Identify which cell holds the provided text, then report its [X, Y] central coordinate. 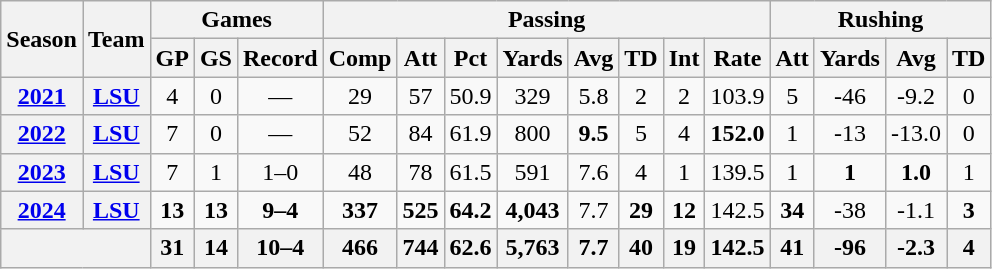
Int [684, 58]
152.0 [738, 134]
48 [360, 172]
800 [532, 134]
14 [216, 248]
31 [172, 248]
103.9 [738, 96]
78 [420, 172]
62.6 [470, 248]
34 [792, 210]
-2.3 [916, 248]
5.8 [594, 96]
2023 [42, 172]
-96 [850, 248]
525 [420, 210]
Team [116, 39]
41 [792, 248]
-38 [850, 210]
1.0 [916, 172]
-1.1 [916, 210]
-46 [850, 96]
61.5 [470, 172]
GP [172, 58]
Pct [470, 58]
Record [280, 58]
52 [360, 134]
19 [684, 248]
2024 [42, 210]
9.5 [594, 134]
2022 [42, 134]
57 [420, 96]
3 [969, 210]
61.9 [470, 134]
591 [532, 172]
40 [641, 248]
-13.0 [916, 134]
Passing [546, 20]
4,043 [532, 210]
2021 [42, 96]
84 [420, 134]
12 [684, 210]
744 [420, 248]
10–4 [280, 248]
Rushing [880, 20]
Season [42, 39]
5,763 [532, 248]
466 [360, 248]
337 [360, 210]
329 [532, 96]
-13 [850, 134]
-9.2 [916, 96]
Games [236, 20]
50.9 [470, 96]
Comp [360, 58]
GS [216, 58]
139.5 [738, 172]
7.6 [594, 172]
Rate [738, 58]
64.2 [470, 210]
9–4 [280, 210]
1–0 [280, 172]
